Pinpoint the cell where the given text exists, returning its [x, y] midpoint coordinate. 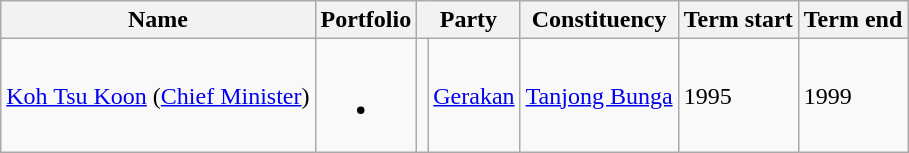
Party [468, 20]
Tanjong Bunga [599, 96]
Koh Tsu Koon (Chief Minister) [158, 96]
Name [158, 20]
Portfolio [366, 20]
Term end [853, 20]
Constituency [599, 20]
Term start [738, 20]
1995 [738, 96]
1999 [853, 96]
Gerakan [474, 96]
